Return (x, y) of the center of cell containing provided text 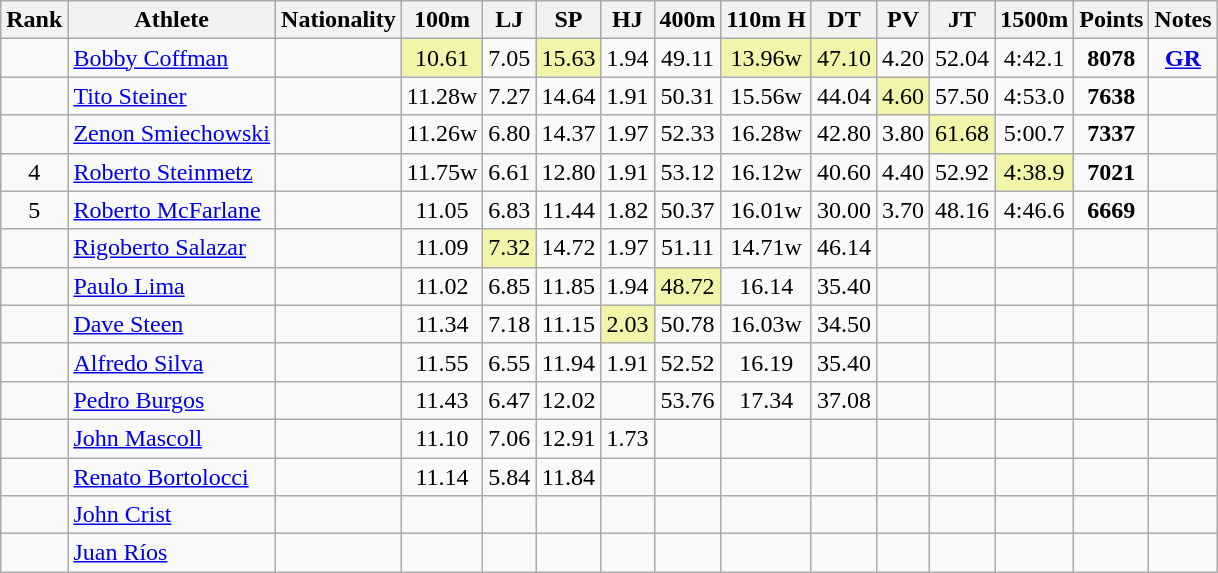
4.60 (904, 96)
14.72 (568, 248)
5 (34, 210)
7337 (1112, 134)
6.80 (510, 134)
7.06 (510, 438)
Dave Steen (172, 324)
16.12w (766, 172)
50.31 (688, 96)
34.50 (844, 324)
11.02 (442, 286)
5.84 (510, 477)
7638 (1112, 96)
53.12 (688, 172)
Notes (1183, 20)
14.64 (568, 96)
50.37 (688, 210)
PV (904, 20)
Athlete (172, 20)
4.40 (904, 172)
400m (688, 20)
Bobby Coffman (172, 58)
14.71w (766, 248)
John Mascoll (172, 438)
52.04 (962, 58)
11.28w (442, 96)
12.80 (568, 172)
Juan Ríos (172, 553)
11.44 (568, 210)
16.19 (766, 362)
3.70 (904, 210)
11.75w (442, 172)
16.28w (766, 134)
57.50 (962, 96)
6.83 (510, 210)
100m (442, 20)
4 (34, 172)
HJ (628, 20)
1500m (1034, 20)
15.63 (568, 58)
3.80 (904, 134)
13.96w (766, 58)
DT (844, 20)
LJ (510, 20)
15.56w (766, 96)
4:46.6 (1034, 210)
4:38.9 (1034, 172)
Alfredo Silva (172, 362)
11.94 (568, 362)
52.52 (688, 362)
16.01w (766, 210)
7.27 (510, 96)
52.92 (962, 172)
7.32 (510, 248)
Nationality (339, 20)
Zenon Smiechowski (172, 134)
46.14 (844, 248)
16.14 (766, 286)
6.47 (510, 400)
1.82 (628, 210)
48.72 (688, 286)
6.61 (510, 172)
Roberto Steinmetz (172, 172)
42.80 (844, 134)
7.18 (510, 324)
44.04 (844, 96)
Pedro Burgos (172, 400)
37.08 (844, 400)
47.10 (844, 58)
6.55 (510, 362)
6.85 (510, 286)
30.00 (844, 210)
4:42.1 (1034, 58)
6669 (1112, 210)
1.73 (628, 438)
11.43 (442, 400)
Points (1112, 20)
17.34 (766, 400)
Rank (34, 20)
11.09 (442, 248)
Roberto McFarlane (172, 210)
11.15 (568, 324)
11.05 (442, 210)
49.11 (688, 58)
10.61 (442, 58)
53.76 (688, 400)
52.33 (688, 134)
48.16 (962, 210)
7.05 (510, 58)
11.14 (442, 477)
12.02 (568, 400)
11.55 (442, 362)
4:53.0 (1034, 96)
4.20 (904, 58)
JT (962, 20)
GR (1183, 58)
Tito Steiner (172, 96)
Renato Bortolocci (172, 477)
50.78 (688, 324)
12.91 (568, 438)
Paulo Lima (172, 286)
40.60 (844, 172)
8078 (1112, 58)
John Crist (172, 515)
11.85 (568, 286)
11.84 (568, 477)
110m H (766, 20)
14.37 (568, 134)
11.26w (442, 134)
7021 (1112, 172)
11.10 (442, 438)
51.11 (688, 248)
5:00.7 (1034, 134)
11.34 (442, 324)
Rigoberto Salazar (172, 248)
61.68 (962, 134)
SP (568, 20)
16.03w (766, 324)
2.03 (628, 324)
